Return [x, y] of the center of cell containing provided text 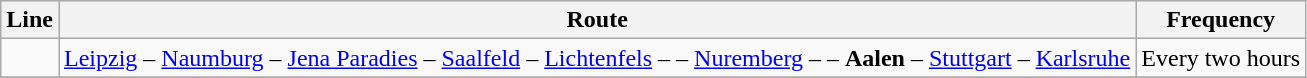
Route [596, 20]
Leipzig – Naumburg – Jena Paradies – Saalfeld – Lichtenfels – – Nuremberg – – Aalen – Stuttgart – Karlsruhe [596, 58]
Frequency [1221, 20]
Line [30, 20]
Every two hours [1221, 58]
